Identify which cell holds the provided text, then report its (x, y) central coordinate. 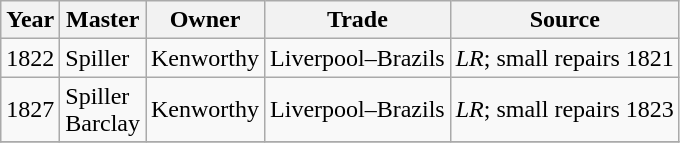
Trade (358, 20)
Source (564, 20)
SpillerBarclay (103, 110)
Year (30, 20)
1822 (30, 58)
Owner (206, 20)
Spiller (103, 58)
LR; small repairs 1823 (564, 110)
LR; small repairs 1821 (564, 58)
1827 (30, 110)
Master (103, 20)
